Provide the [x, y] coordinate of the cell's center where the given text is located.  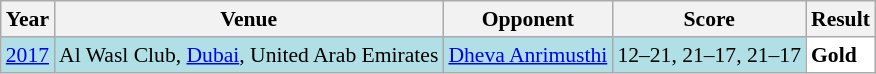
Score [709, 19]
Result [840, 19]
12–21, 21–17, 21–17 [709, 55]
Gold [840, 55]
2017 [28, 55]
Al Wasl Club, Dubai, United Arab Emirates [248, 55]
Dheva Anrimusthi [528, 55]
Venue [248, 19]
Opponent [528, 19]
Year [28, 19]
